Detect which cell encompasses the target text, then output its [x, y] center coordinate. 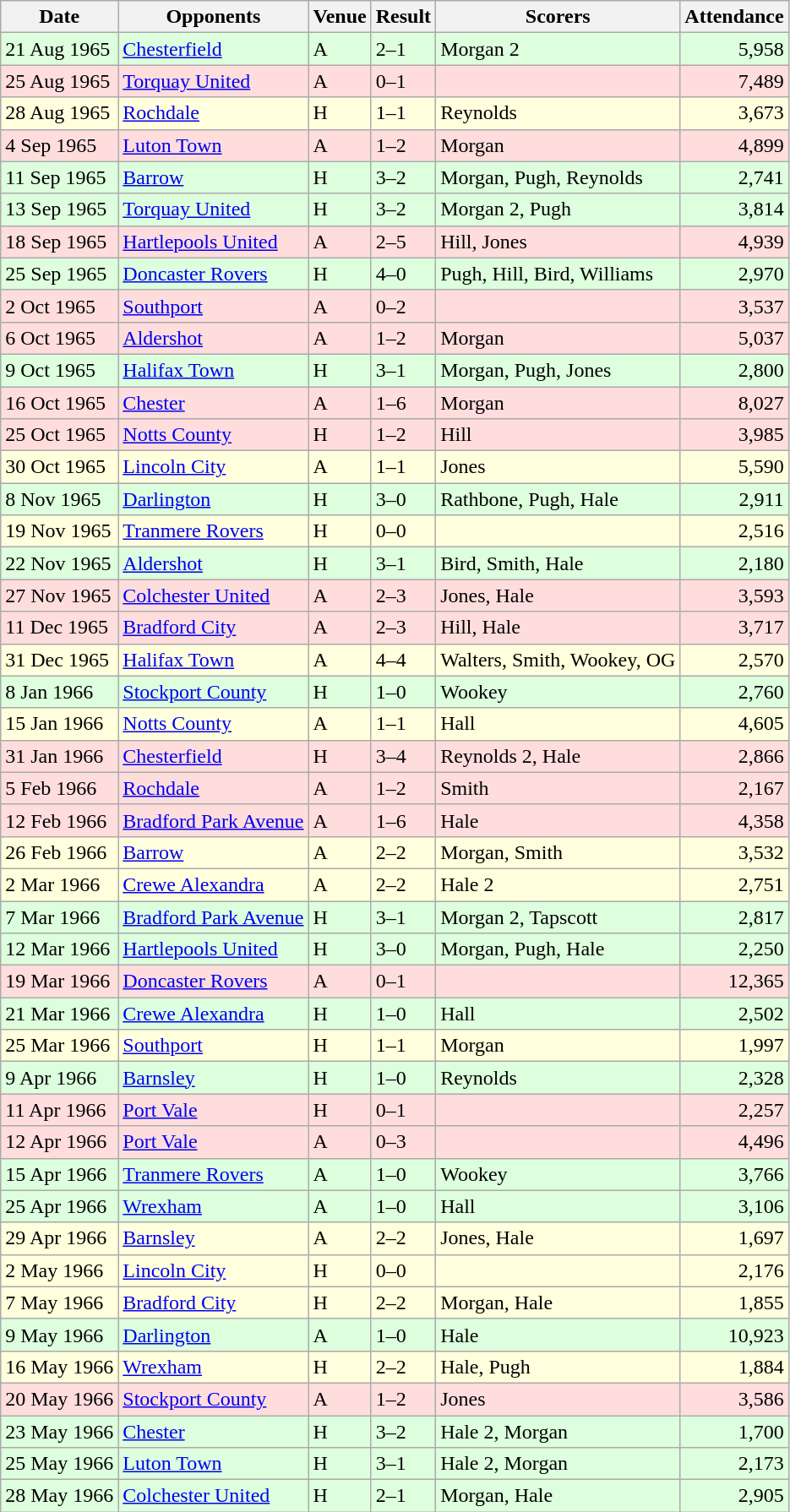
3,985 [734, 435]
2,911 [734, 499]
13 Sep 1965 [59, 209]
7,489 [734, 81]
18 Sep 1965 [59, 242]
3,766 [734, 1174]
9 Apr 1966 [59, 1078]
9 May 1966 [59, 1335]
2–5 [403, 242]
3,593 [734, 596]
2,328 [734, 1078]
5 Feb 1966 [59, 788]
Smith [558, 788]
25 May 1966 [59, 1464]
28 May 1966 [59, 1496]
2,751 [734, 884]
2,502 [734, 1014]
4,939 [734, 242]
Morgan, Smith [558, 852]
1,855 [734, 1303]
2,180 [734, 563]
2,570 [734, 660]
2,741 [734, 177]
2,173 [734, 1464]
2,800 [734, 370]
25 Oct 1965 [59, 435]
2,817 [734, 916]
2,760 [734, 692]
25 Sep 1965 [59, 274]
25 Apr 1966 [59, 1206]
2,970 [734, 274]
4–0 [403, 274]
12 Feb 1966 [59, 820]
21 Aug 1965 [59, 49]
2,516 [734, 531]
1,997 [734, 1046]
15 Apr 1966 [59, 1174]
1,700 [734, 1432]
2,250 [734, 949]
Hill [558, 435]
2,257 [734, 1110]
Attendance [734, 17]
Hale 2 [558, 884]
2 Mar 1966 [59, 884]
12,365 [734, 982]
2,866 [734, 756]
Result [403, 17]
31 Jan 1966 [59, 756]
Bird, Smith, Hale [558, 563]
Rathbone, Pugh, Hale [558, 499]
30 Oct 1965 [59, 467]
31 Dec 1965 [59, 660]
Pugh, Hill, Bird, Williams [558, 274]
19 Mar 1966 [59, 982]
21 Mar 1966 [59, 1014]
1,697 [734, 1238]
4,358 [734, 820]
16 May 1966 [59, 1367]
Hale, Pugh [558, 1367]
8 Jan 1966 [59, 692]
8,027 [734, 403]
15 Jan 1966 [59, 724]
9 Oct 1965 [59, 370]
5,958 [734, 49]
Morgan, Pugh, Reynolds [558, 177]
2,905 [734, 1496]
Morgan 2 [558, 49]
6 Oct 1965 [59, 338]
3,586 [734, 1399]
2,167 [734, 788]
4,496 [734, 1142]
8 Nov 1965 [59, 499]
3,673 [734, 113]
5,037 [734, 338]
27 Nov 1965 [59, 596]
7 May 1966 [59, 1303]
Morgan 2, Pugh [558, 209]
3,532 [734, 852]
4 Sep 1965 [59, 145]
7 Mar 1966 [59, 916]
22 Nov 1965 [59, 563]
11 Dec 1965 [59, 628]
4–4 [403, 660]
Walters, Smith, Wookey, OG [558, 660]
Venue [340, 17]
2 Oct 1965 [59, 306]
2,176 [734, 1270]
Hill, Jones [558, 242]
1,884 [734, 1367]
4,899 [734, 145]
28 Aug 1965 [59, 113]
0–3 [403, 1142]
10,923 [734, 1335]
3,717 [734, 628]
2 May 1966 [59, 1270]
23 May 1966 [59, 1432]
11 Apr 1966 [59, 1110]
4,605 [734, 724]
11 Sep 1965 [59, 177]
Hill, Hale [558, 628]
Scorers [558, 17]
Morgan, Pugh, Hale [558, 949]
12 Mar 1966 [59, 949]
Reynolds 2, Hale [558, 756]
0–2 [403, 306]
25 Aug 1965 [59, 81]
Date [59, 17]
3,537 [734, 306]
25 Mar 1966 [59, 1046]
Morgan, Pugh, Jones [558, 370]
26 Feb 1966 [59, 852]
20 May 1966 [59, 1399]
3,106 [734, 1206]
19 Nov 1965 [59, 531]
16 Oct 1965 [59, 403]
Morgan 2, Tapscott [558, 916]
29 Apr 1966 [59, 1238]
3–4 [403, 756]
12 Apr 1966 [59, 1142]
3,814 [734, 209]
5,590 [734, 467]
Opponents [213, 17]
